Locate the cell with the specified text and output its [X, Y] center coordinate. 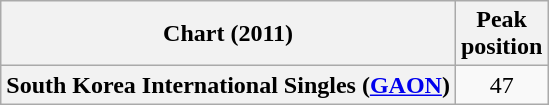
South Korea International Singles (GAON) [228, 85]
Peakposition [501, 34]
47 [501, 85]
Chart (2011) [228, 34]
